Detect which cell encompasses the target text, then output its (x, y) center coordinate. 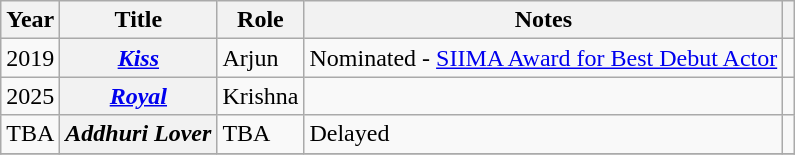
Addhuri Lover (138, 134)
Title (138, 20)
Delayed (544, 134)
Kiss (138, 58)
Royal (138, 96)
2019 (30, 58)
Notes (544, 20)
Nominated - SIIMA Award for Best Debut Actor (544, 58)
2025 (30, 96)
Arjun (260, 58)
Krishna (260, 96)
Year (30, 20)
Role (260, 20)
